Scan for the cell matching the given text and deliver its (X, Y) coordinate at center. 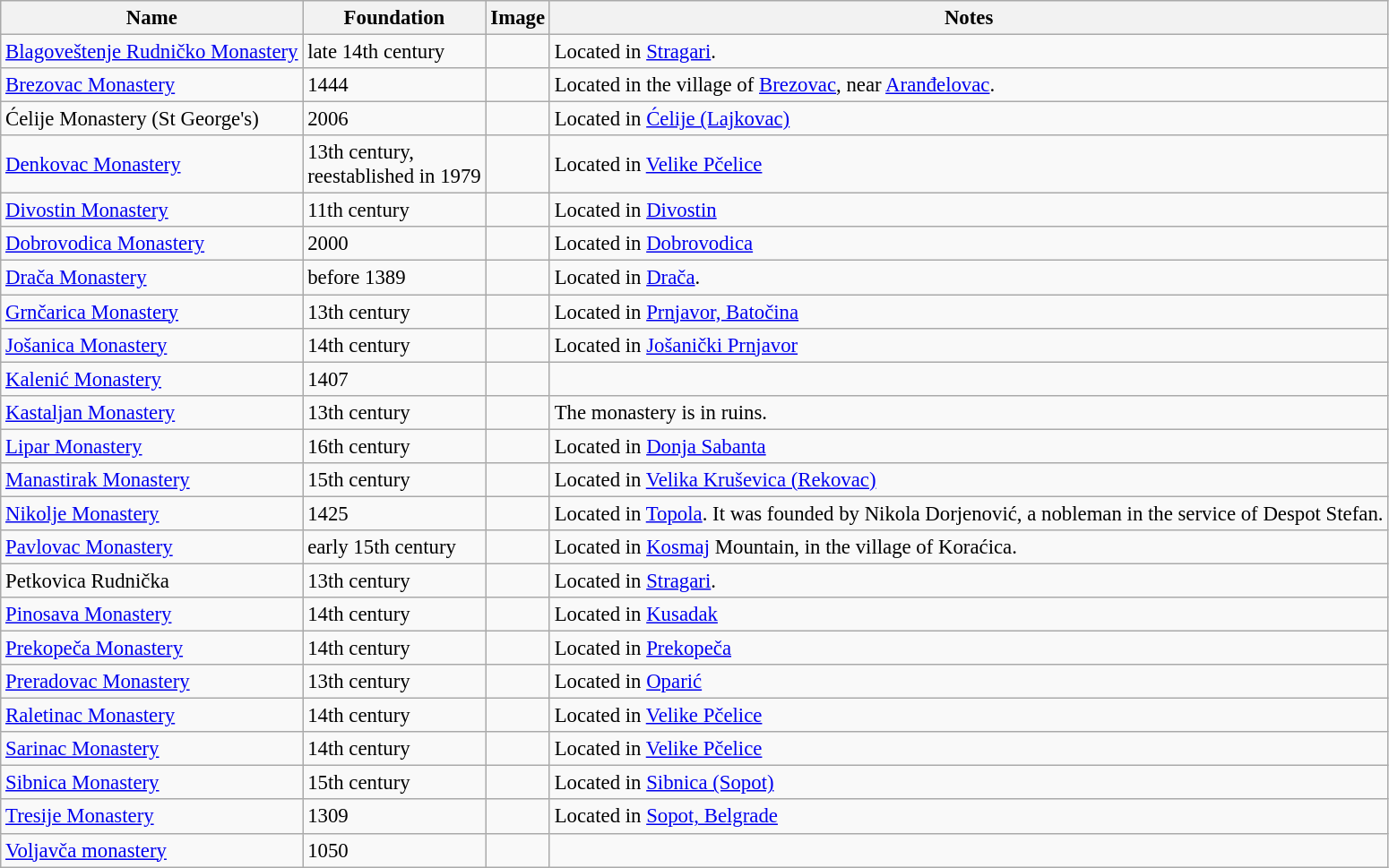
13th century,reestablished in 1979 (394, 165)
Preradovac Monastery (152, 682)
Located in Topola. It was founded by Nikola Dorjenović, a nobleman in the service of Despot Stefan. (968, 513)
Located in Kusadak (968, 614)
Brezovac Monastery (152, 85)
Ćelije Monastery (St George's) (152, 119)
16th century (394, 446)
1425 (394, 513)
Sibnica Monastery (152, 783)
Kastaljan Monastery (152, 412)
Dobrovodica Monastery (152, 245)
Voljavča monastery (152, 850)
Located in Sopot, Belgrade (968, 817)
Name (152, 18)
Located in Dobrovodica (968, 245)
Located in Donja Sabanta (968, 446)
Located in Prnjavor, Batočina (968, 312)
Nikolje Monastery (152, 513)
early 15th century (394, 547)
Located in the village of Brezovac, near Aranđelovac. (968, 85)
Located in Prekopeča (968, 649)
Denkovac Monastery (152, 165)
Blagoveštenje Rudničko Monastery (152, 52)
Petkovica Rudnička (152, 580)
Located in Velika Kruševica (Rekovac) (968, 480)
Located in Kosmaj Mountain, in the village of Koraćica. (968, 547)
Foundation (394, 18)
Grnčarica Monastery (152, 312)
late 14th century (394, 52)
1050 (394, 850)
Located in Sibnica (Sopot) (968, 783)
11th century (394, 211)
Tresije Monastery (152, 817)
Located in Ćelije (Lajkovac) (968, 119)
The monastery is in ruins. (968, 412)
Located in Oparić (968, 682)
Located in Divostin (968, 211)
1407 (394, 379)
Image (518, 18)
before 1389 (394, 278)
1444 (394, 85)
Kalenić Monastery (152, 379)
Sarinac Monastery (152, 749)
1309 (394, 817)
Pavlovac Monastery (152, 547)
Pinosava Monastery (152, 614)
Drača Monastery (152, 278)
Raletinac Monastery (152, 716)
Jošanica Monastery (152, 345)
Prekopeča Monastery (152, 649)
Lipar Monastery (152, 446)
Manastirak Monastery (152, 480)
2006 (394, 119)
Divostin Monastery (152, 211)
Located in Drača. (968, 278)
2000 (394, 245)
Notes (968, 18)
Located in Jošanički Prnjavor (968, 345)
